Return the [X, Y] coordinate for the center point of the cell that contains the specified text.  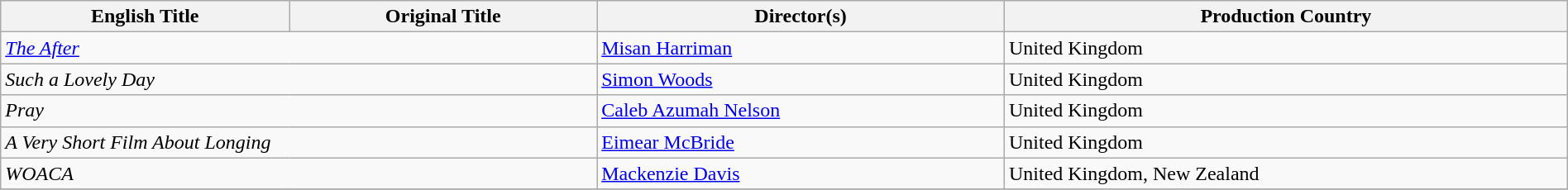
English Title [146, 17]
Pray [299, 111]
Original Title [443, 17]
United Kingdom, New Zealand [1285, 173]
Eimear McBride [801, 142]
Caleb Azumah Nelson [801, 111]
A Very Short Film About Longing [299, 142]
Mackenzie Davis [801, 173]
Misan Harriman [801, 48]
The After [299, 48]
WOACA [299, 173]
Production Country [1285, 17]
Director(s) [801, 17]
Simon Woods [801, 79]
Such a Lovely Day [299, 79]
